Return [X, Y] of the center of cell containing provided text 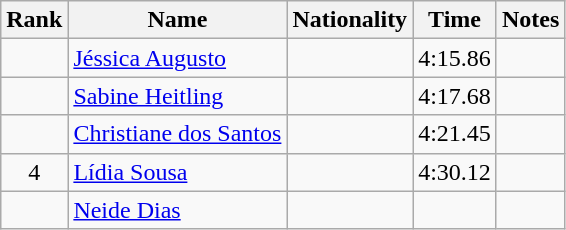
4:21.45 [455, 134]
4:17.68 [455, 96]
Lídia Sousa [178, 172]
Name [178, 20]
4:30.12 [455, 172]
Jéssica Augusto [178, 58]
4:15.86 [455, 58]
Sabine Heitling [178, 96]
Notes [530, 20]
4 [34, 172]
Time [455, 20]
Neide Dias [178, 210]
Christiane dos Santos [178, 134]
Rank [34, 20]
Nationality [350, 20]
